For the text-containing cell, return its midpoint in (x, y) coordinate format. 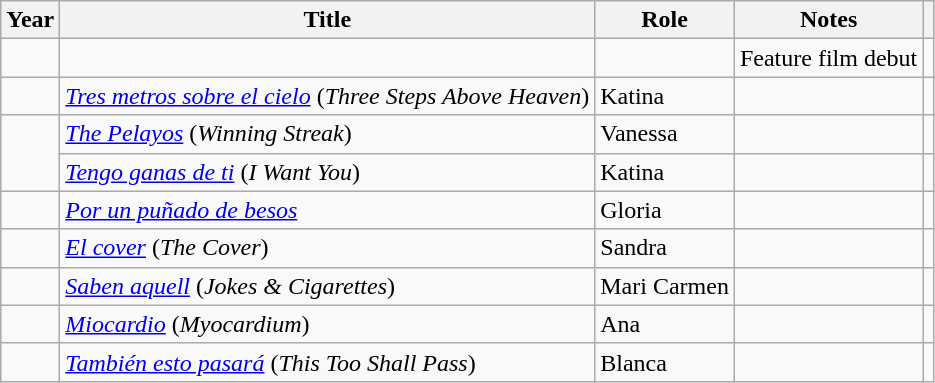
Mari Carmen (665, 286)
Ana (665, 324)
Por un puñado de besos (328, 210)
Gloria (665, 210)
Saben aquell (Jokes & Cigarettes) (328, 286)
Feature film debut (828, 58)
The Pelayos (Winning Streak) (328, 134)
El cover (The Cover) (328, 248)
Miocardio (Myocardium) (328, 324)
Tengo ganas de ti (I Want You) (328, 172)
Year (30, 20)
Vanessa (665, 134)
Notes (828, 20)
Sandra (665, 248)
Blanca (665, 362)
También esto pasará (This Too Shall Pass) (328, 362)
Role (665, 20)
Title (328, 20)
Tres metros sobre el cielo (Three Steps Above Heaven) (328, 96)
